Return [x, y] of the center of cell containing provided text 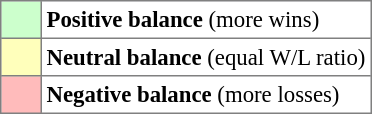
Negative balance (more losses) [206, 95]
Positive balance (more wins) [206, 20]
Neutral balance (equal W/L ratio) [206, 57]
